Return (X, Y) of the center of cell containing provided text 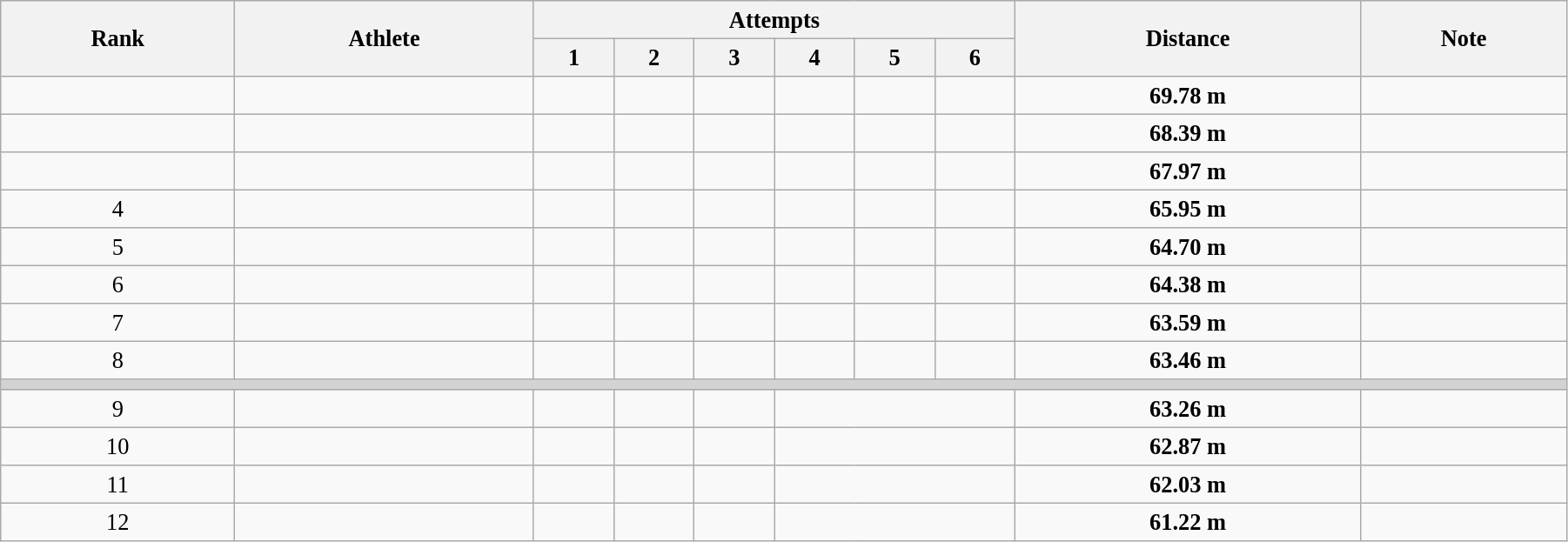
68.39 m (1187, 133)
67.97 m (1187, 171)
Distance (1187, 38)
62.03 m (1187, 485)
65.95 m (1187, 209)
63.26 m (1187, 409)
3 (734, 57)
64.38 m (1187, 284)
64.70 m (1187, 247)
12 (118, 522)
Note (1464, 38)
63.59 m (1187, 323)
Athlete (385, 38)
2 (654, 57)
11 (118, 485)
1 (573, 57)
10 (118, 446)
8 (118, 360)
Rank (118, 38)
62.87 m (1187, 446)
7 (118, 323)
Attempts (774, 19)
9 (118, 409)
63.46 m (1187, 360)
69.78 m (1187, 95)
61.22 m (1187, 522)
